Find where the given text appears and provide that cell's center as (x, y) coordinate. 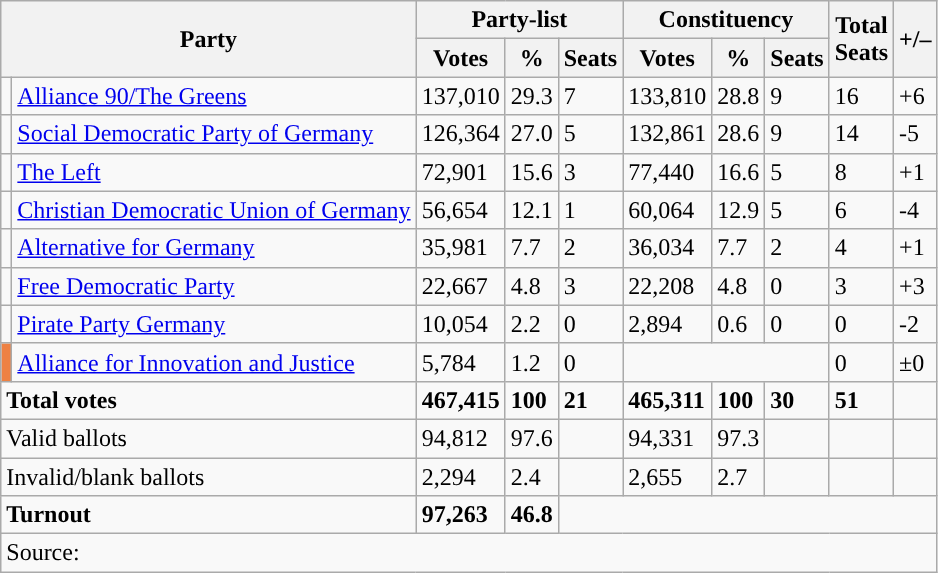
The Left (214, 172)
56,654 (460, 210)
22,667 (460, 286)
2.2 (532, 324)
Total votes (208, 400)
-5 (916, 134)
467,415 (460, 400)
22,208 (668, 286)
94,812 (460, 438)
21 (590, 400)
2.4 (532, 477)
2.7 (738, 477)
97.6 (532, 438)
60,064 (668, 210)
6 (861, 210)
97,263 (460, 515)
-2 (916, 324)
126,364 (460, 134)
16 (861, 96)
97.3 (738, 438)
1.2 (532, 362)
Turnout (208, 515)
46.8 (532, 515)
Party-list (520, 20)
Party (208, 39)
15.6 (532, 172)
28.8 (738, 96)
2,894 (668, 324)
+/– (916, 39)
2,655 (668, 477)
0.6 (738, 324)
+3 (916, 286)
94,331 (668, 438)
137,010 (460, 96)
2,294 (460, 477)
Free Democratic Party (214, 286)
8 (861, 172)
5,784 (460, 362)
36,034 (668, 248)
27.0 (532, 134)
12.9 (738, 210)
465,311 (668, 400)
4 (861, 248)
28.6 (738, 134)
Alliance for Innovation and Justice (214, 362)
72,901 (460, 172)
Alternative for Germany (214, 248)
Source: (469, 553)
1 (590, 210)
-4 (916, 210)
29.3 (532, 96)
77,440 (668, 172)
7 (590, 96)
16.6 (738, 172)
TotalSeats (861, 39)
Pirate Party Germany (214, 324)
30 (797, 400)
Christian Democratic Union of Germany (214, 210)
35,981 (460, 248)
Social Democratic Party of Germany (214, 134)
Invalid/blank ballots (208, 477)
±0 (916, 362)
132,861 (668, 134)
14 (861, 134)
51 (861, 400)
Alliance 90/The Greens (214, 96)
Constituency (726, 20)
+6 (916, 96)
Valid ballots (208, 438)
133,810 (668, 96)
12.1 (532, 210)
10,054 (460, 324)
